Locate the cell with the specified text and output its (x, y) center coordinate. 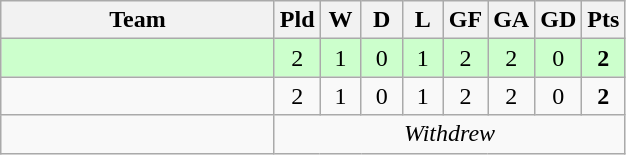
GD (558, 20)
Pts (604, 20)
L (422, 20)
Pld (297, 20)
D (382, 20)
Team (138, 20)
GF (465, 20)
W (340, 20)
Withdrew (450, 134)
GA (512, 20)
